Determine the (X, Y) coordinate at the center of the cell enclosing the given text.  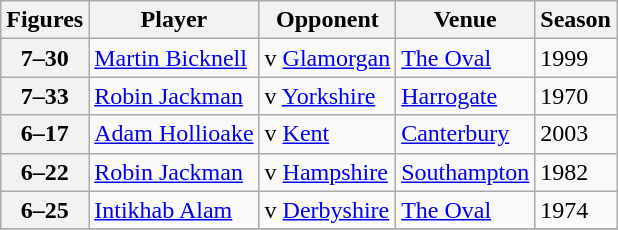
Harrogate (466, 96)
Player (174, 20)
v Hampshire (328, 172)
v Yorkshire (328, 96)
Martin Bicknell (174, 58)
6–25 (45, 210)
Venue (466, 20)
Adam Hollioake (174, 134)
1982 (576, 172)
Figures (45, 20)
Season (576, 20)
v Kent (328, 134)
1970 (576, 96)
6–17 (45, 134)
Intikhab Alam (174, 210)
1974 (576, 210)
v Derbyshire (328, 210)
Southampton (466, 172)
6–22 (45, 172)
7–33 (45, 96)
Canterbury (466, 134)
1999 (576, 58)
7–30 (45, 58)
v Glamorgan (328, 58)
Opponent (328, 20)
2003 (576, 134)
